Determine the [x, y] coordinate at the center of the cell enclosing the given text.  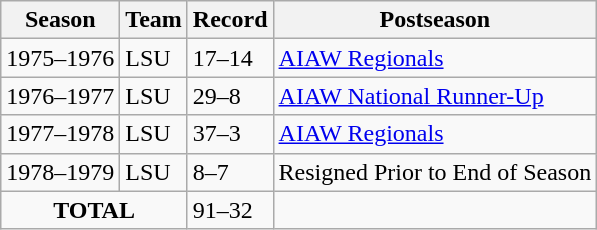
Season [60, 20]
1976–1977 [60, 96]
1978–1979 [60, 172]
TOTAL [94, 210]
Team [154, 20]
1977–1978 [60, 134]
Postseason [435, 20]
29–8 [230, 96]
8–7 [230, 172]
37–3 [230, 134]
17–14 [230, 58]
Record [230, 20]
Resigned Prior to End of Season [435, 172]
AIAW National Runner-Up [435, 96]
91–32 [230, 210]
1975–1976 [60, 58]
